Return [x, y] of the center of cell containing provided text 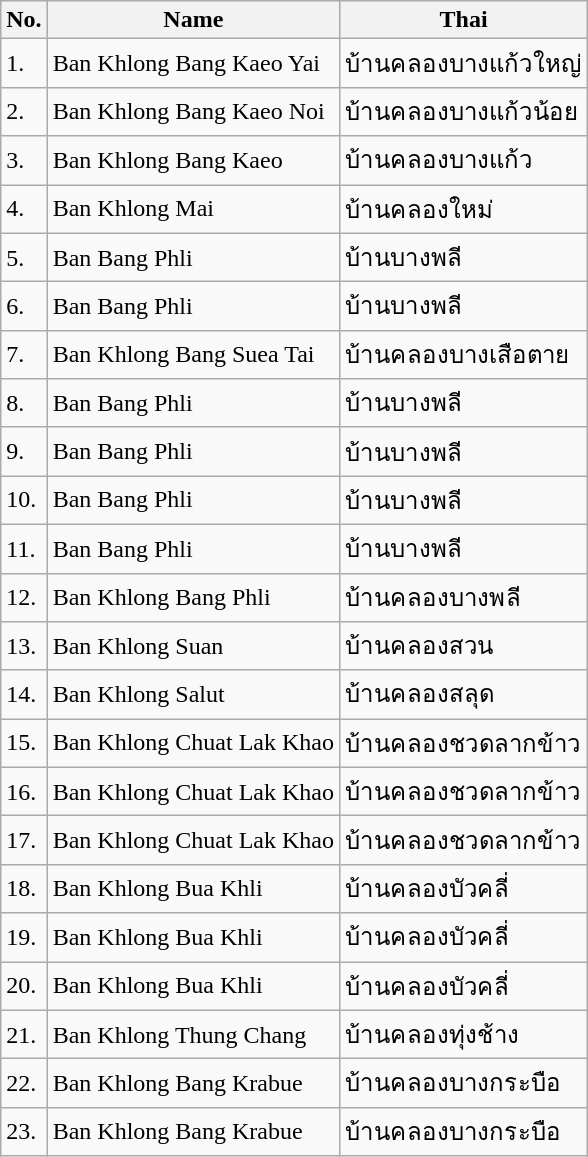
บ้านคลองสวน [464, 646]
18. [24, 888]
4. [24, 208]
บ้านคลองทุ่งช้าง [464, 1034]
22. [24, 1084]
Ban Khlong Bang Kaeo Noi [193, 112]
17. [24, 840]
2. [24, 112]
Ban Khlong Suan [193, 646]
8. [24, 404]
19. [24, 938]
Ban Khlong Thung Chang [193, 1034]
Ban Khlong Bang Kaeo Yai [193, 64]
บ้านคลองบางพลี [464, 598]
16. [24, 792]
5. [24, 258]
บ้านคลองสลุด [464, 694]
1. [24, 64]
15. [24, 744]
No. [24, 20]
Name [193, 20]
บ้านคลองบางแก้วใหญ่ [464, 64]
12. [24, 598]
Ban Khlong Bang Suea Tai [193, 354]
บ้านคลองบางแก้วน้อย [464, 112]
21. [24, 1034]
14. [24, 694]
Ban Khlong Salut [193, 694]
Ban Khlong Bang Phli [193, 598]
Thai [464, 20]
20. [24, 986]
11. [24, 548]
9. [24, 452]
Ban Khlong Mai [193, 208]
บ้านคลองบางเสือตาย [464, 354]
บ้านคลองบางแก้ว [464, 160]
7. [24, 354]
บ้านคลองใหม่ [464, 208]
3. [24, 160]
23. [24, 1132]
6. [24, 306]
10. [24, 500]
Ban Khlong Bang Kaeo [193, 160]
13. [24, 646]
